Pinpoint the cell where the given text exists, returning its [X, Y] midpoint coordinate. 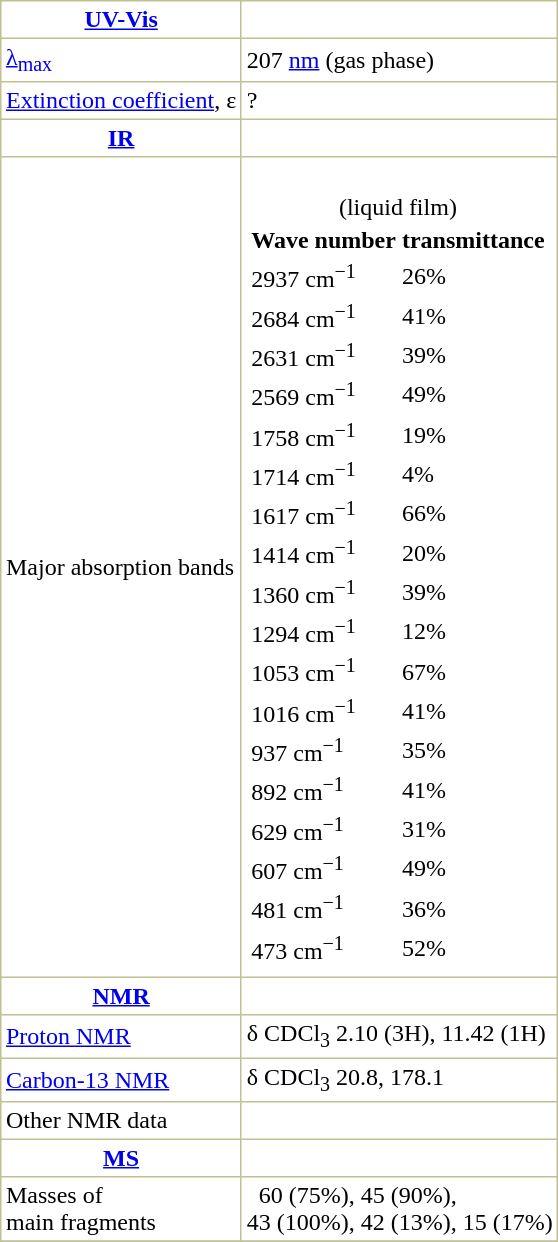
MS [122, 1159]
207 nm (gas phase) [399, 60]
Carbon-13 NMR [122, 1081]
937 cm−1 [324, 750]
Masses of main fragments [122, 1209]
1294 cm−1 [324, 632]
35% [473, 750]
2937 cm−1 [324, 276]
NMR [122, 996]
1758 cm−1 [324, 434]
1016 cm−1 [324, 711]
1414 cm−1 [324, 553]
δ CDCl3 2.10 (3H), 11.42 (1H) [399, 1037]
60 (75%), 45 (90%),43 (100%), 42 (13%), 15 (17%) [399, 1209]
473 cm−1 [324, 948]
1617 cm−1 [324, 513]
12% [473, 632]
UV-Vis [122, 20]
892 cm−1 [324, 790]
52% [473, 948]
20% [473, 553]
δ CDCl3 20.8, 178.1 [399, 1081]
λmax [122, 60]
66% [473, 513]
26% [473, 276]
2569 cm−1 [324, 395]
1360 cm−1 [324, 592]
67% [473, 671]
36% [473, 908]
19% [473, 434]
1714 cm−1 [324, 474]
(liquid film) [398, 207]
Proton NMR [122, 1037]
2631 cm−1 [324, 355]
? [399, 101]
transmittance [473, 240]
Wave number [324, 240]
2684 cm−1 [324, 316]
Other NMR data [122, 1121]
4% [473, 474]
629 cm−1 [324, 829]
Major absorption bands [122, 567]
607 cm−1 [324, 869]
1053 cm−1 [324, 671]
Extinction coefficient, ε [122, 101]
481 cm−1 [324, 908]
31% [473, 829]
IR [122, 139]
